Output the (x, y) coordinate of the center of the cell containing the given text.  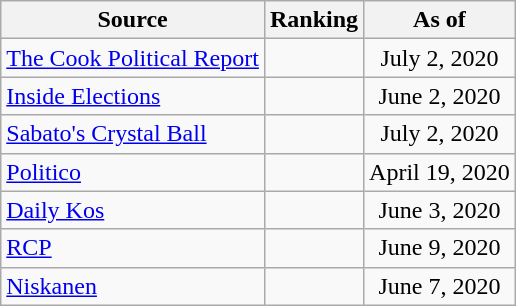
April 19, 2020 (440, 172)
June 2, 2020 (440, 96)
Ranking (314, 20)
Daily Kos (133, 210)
As of (440, 20)
The Cook Political Report (133, 58)
Niskanen (133, 286)
June 7, 2020 (440, 286)
Source (133, 20)
Inside Elections (133, 96)
RCP (133, 248)
June 9, 2020 (440, 248)
Politico (133, 172)
June 3, 2020 (440, 210)
Sabato's Crystal Ball (133, 134)
